Locate the cell with the specified text and output its [x, y] center coordinate. 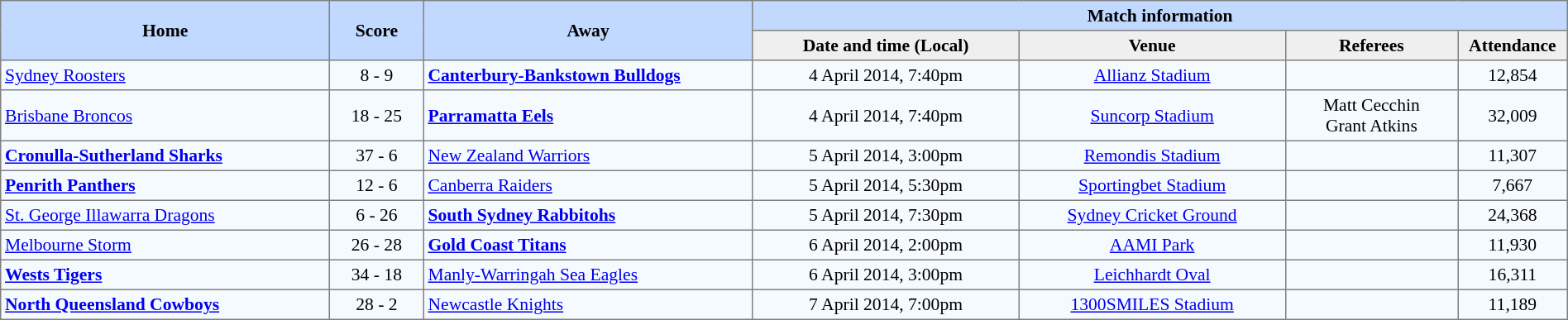
Brisbane Broncos [165, 116]
Match information [1159, 16]
37 - 6 [377, 155]
Remondis Stadium [1152, 155]
Matt CecchinGrant Atkins [1371, 116]
28 - 2 [377, 304]
South Sydney Rabbitohs [588, 215]
Manly-Warringah Sea Eagles [588, 275]
24,368 [1513, 215]
Cronulla-Sutherland Sharks [165, 155]
7 April 2014, 7:00pm [886, 304]
32,009 [1513, 116]
AAMI Park [1152, 245]
New Zealand Warriors [588, 155]
Gold Coast Titans [588, 245]
11,189 [1513, 304]
Canterbury-Bankstown Bulldogs [588, 75]
18 - 25 [377, 116]
Melbourne Storm [165, 245]
Newcastle Knights [588, 304]
26 - 28 [377, 245]
Canberra Raiders [588, 185]
Attendance [1513, 45]
Parramatta Eels [588, 116]
Home [165, 31]
6 April 2014, 3:00pm [886, 275]
Wests Tigers [165, 275]
Date and time (Local) [886, 45]
Venue [1152, 45]
Referees [1371, 45]
7,667 [1513, 185]
Penrith Panthers [165, 185]
8 - 9 [377, 75]
5 April 2014, 3:00pm [886, 155]
12 - 6 [377, 185]
Sportingbet Stadium [1152, 185]
11,307 [1513, 155]
Allianz Stadium [1152, 75]
Sydney Cricket Ground [1152, 215]
16,311 [1513, 275]
North Queensland Cowboys [165, 304]
Away [588, 31]
Sydney Roosters [165, 75]
11,930 [1513, 245]
34 - 18 [377, 275]
5 April 2014, 5:30pm [886, 185]
1300SMILES Stadium [1152, 304]
12,854 [1513, 75]
6 - 26 [377, 215]
6 April 2014, 2:00pm [886, 245]
Suncorp Stadium [1152, 116]
5 April 2014, 7:30pm [886, 215]
Score [377, 31]
Leichhardt Oval [1152, 275]
St. George Illawarra Dragons [165, 215]
